Provide the [X, Y] coordinate of the cell's center where the given text is located.  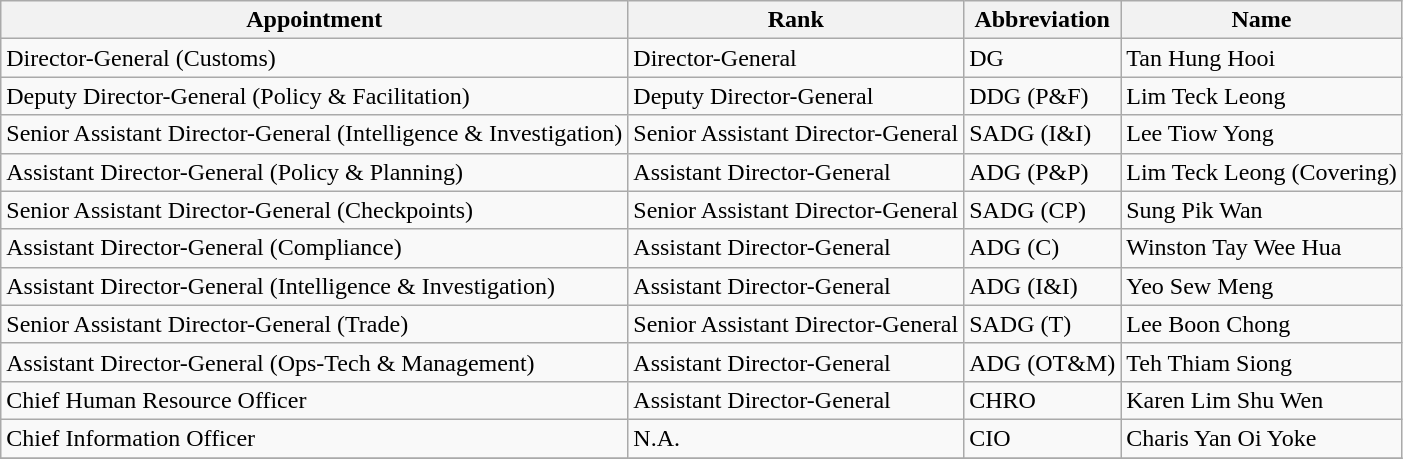
Name [1262, 20]
ADG (C) [1042, 248]
ADG (OT&M) [1042, 362]
Director-General [796, 58]
Lee Boon Chong [1262, 324]
CHRO [1042, 400]
Deputy Director-General [796, 96]
Lim Teck Leong (Covering) [1262, 172]
Director-General (Customs) [314, 58]
Tan Hung Hooi [1262, 58]
Rank [796, 20]
DG [1042, 58]
Assistant Director-General (Intelligence & Investigation) [314, 286]
Lee Tiow Yong [1262, 134]
SADG (T) [1042, 324]
ADG (I&I) [1042, 286]
Assistant Director-General (Compliance) [314, 248]
N.A. [796, 438]
Senior Assistant Director-General (Trade) [314, 324]
Lim Teck Leong [1262, 96]
Sung Pik Wan [1262, 210]
CIO [1042, 438]
Karen Lim Shu Wen [1262, 400]
Appointment [314, 20]
Assistant Director-General (Ops-Tech & Management) [314, 362]
Abbreviation [1042, 20]
Teh Thiam Siong [1262, 362]
Deputy Director-General (Policy & Facilitation) [314, 96]
Yeo Sew Meng [1262, 286]
Winston Tay Wee Hua [1262, 248]
Chief Information Officer [314, 438]
Assistant Director-General (Policy & Planning) [314, 172]
SADG (I&I) [1042, 134]
ADG (P&P) [1042, 172]
Charis Yan Oi Yoke [1262, 438]
Senior Assistant Director-General (Intelligence & Investigation) [314, 134]
Senior Assistant Director-General (Checkpoints) [314, 210]
SADG (CP) [1042, 210]
Chief Human Resource Officer [314, 400]
DDG (P&F) [1042, 96]
